Identify which cell holds the provided text, then report its [X, Y] central coordinate. 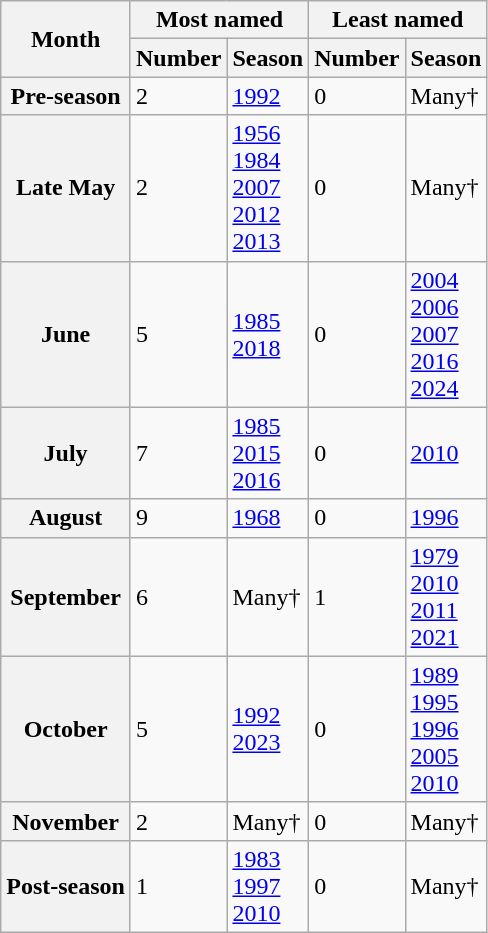
Late May [66, 188]
Post-season [66, 886]
198520152016 [268, 453]
19922023 [268, 729]
198319972010 [268, 886]
Least named [398, 20]
September [66, 596]
20042006200720162024 [446, 334]
1992 [268, 96]
2010 [446, 453]
June [66, 334]
1996 [446, 518]
1968 [268, 518]
9 [178, 518]
19561984200720122013 [268, 188]
Most named [219, 20]
August [66, 518]
1979201020112021 [446, 596]
July [66, 453]
November [66, 821]
7 [178, 453]
19891995199620052010 [446, 729]
Pre-season [66, 96]
October [66, 729]
19852018 [268, 334]
Month [66, 39]
6 [178, 596]
